Search for the cell housing the specified text and yield its (X, Y) center coordinate. 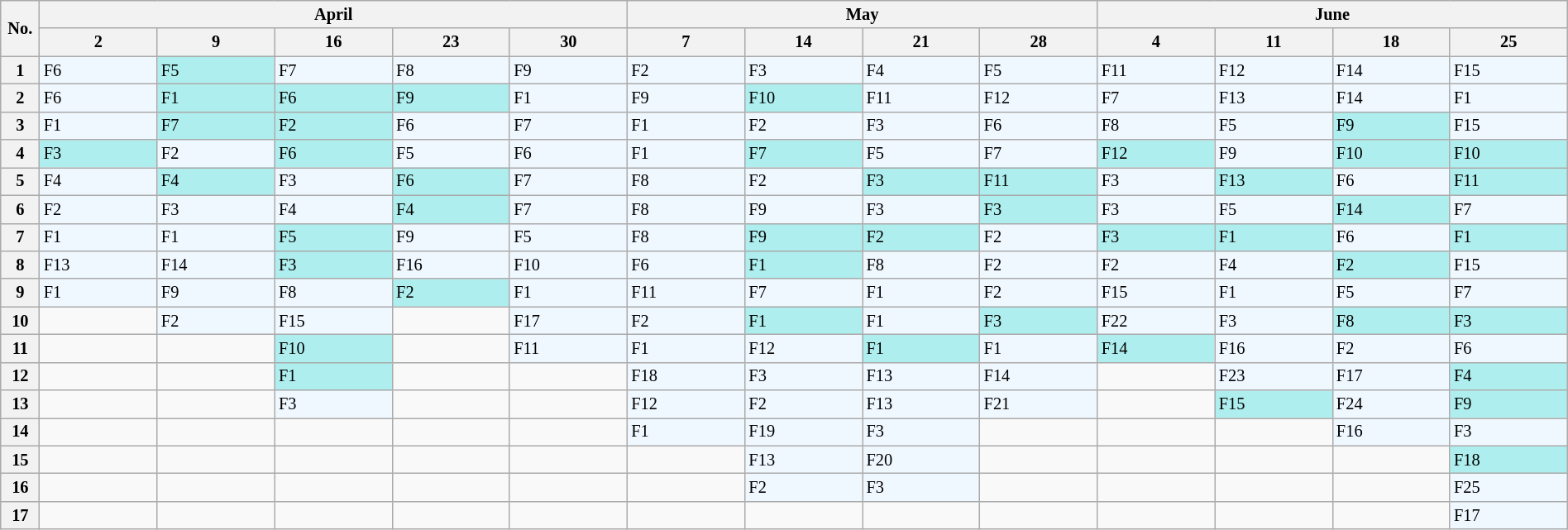
F23 (1274, 376)
No. (20, 28)
F25 (1508, 487)
25 (1508, 42)
F21 (1039, 404)
F24 (1391, 404)
13 (20, 404)
5 (20, 181)
28 (1039, 42)
12 (20, 376)
30 (568, 42)
June (1332, 14)
17 (20, 515)
15 (20, 460)
F19 (804, 432)
8 (20, 265)
21 (921, 42)
April (334, 14)
F22 (1156, 321)
18 (1391, 42)
May (862, 14)
23 (451, 42)
10 (20, 321)
6 (20, 209)
3 (20, 126)
1 (20, 70)
F20 (921, 460)
